Scan for the cell matching the given text and deliver its (x, y) coordinate at center. 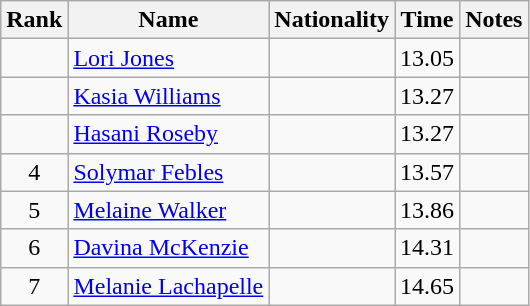
Davina McKenzie (168, 248)
Solymar Febles (168, 172)
Nationality (332, 20)
Rank (34, 20)
6 (34, 248)
Hasani Roseby (168, 134)
7 (34, 286)
14.31 (428, 248)
Melaine Walker (168, 210)
Melanie Lachapelle (168, 286)
Time (428, 20)
13.86 (428, 210)
13.05 (428, 58)
Name (168, 20)
5 (34, 210)
13.57 (428, 172)
Lori Jones (168, 58)
Kasia Williams (168, 96)
4 (34, 172)
14.65 (428, 286)
Notes (494, 20)
